For the text-containing cell, return its midpoint in (x, y) coordinate format. 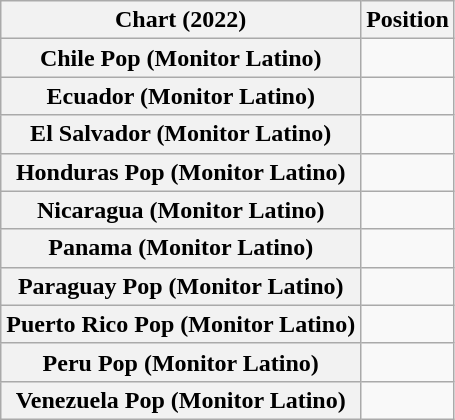
Chile Pop (Monitor Latino) (181, 58)
Panama (Monitor Latino) (181, 248)
Ecuador (Monitor Latino) (181, 96)
Venezuela Pop (Monitor Latino) (181, 400)
Paraguay Pop (Monitor Latino) (181, 286)
Chart (2022) (181, 20)
El Salvador (Monitor Latino) (181, 134)
Peru Pop (Monitor Latino) (181, 362)
Position (408, 20)
Puerto Rico Pop (Monitor Latino) (181, 324)
Honduras Pop (Monitor Latino) (181, 172)
Nicaragua (Monitor Latino) (181, 210)
